Output the (X, Y) coordinate of the center of the cell containing the given text.  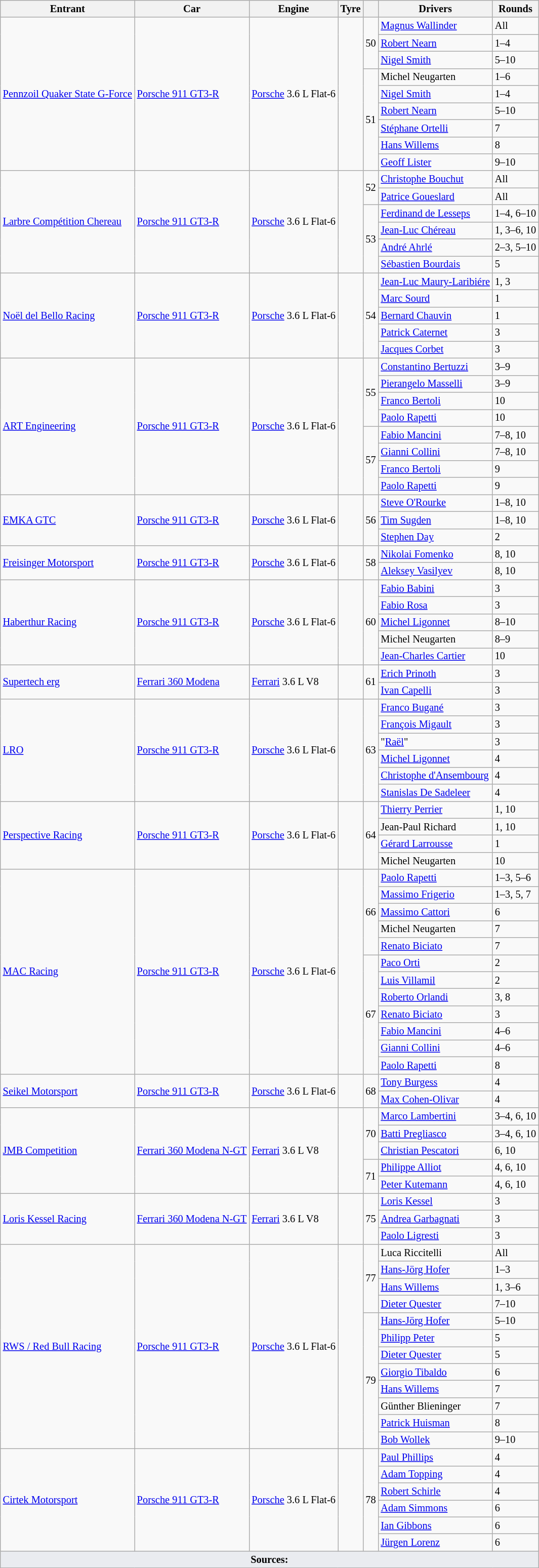
André Ahrlé (435, 248)
Fabio Rosa (435, 605)
Ferrari 360 Modena (192, 681)
Paul Phillips (435, 1457)
54 (370, 315)
JMB Competition (68, 1150)
Ivan Capelli (435, 691)
3, 8 (515, 997)
Günther Blieninger (435, 1406)
1, 3–6, 10 (515, 230)
Tim Sugden (435, 520)
Jean-Paul Richard (435, 827)
51 (370, 119)
Steve O'Rourke (435, 503)
8–10 (515, 622)
Supertech erg (68, 681)
Philippe Alliot (435, 1168)
Engine (294, 9)
Bernard Chauvin (435, 315)
52 (370, 187)
1–3 (515, 1270)
Magnus Wallinder (435, 26)
Christophe d'Ansembourg (435, 776)
Noël del Bello Racing (68, 315)
Sébastien Bourdais (435, 264)
EMKA GTC (68, 519)
Philipp Peter (435, 1338)
Cirtek Motorsport (68, 1500)
70 (370, 1133)
Batti Pregliasco (435, 1134)
7–10 (515, 1304)
Patrick Huisman (435, 1423)
Giorgio Tibaldo (435, 1372)
Patrick Caternet (435, 333)
Gérard Larrousse (435, 844)
Peter Kutemann (435, 1185)
Bob Wollek (435, 1440)
8–9 (515, 639)
Christian Pescatori (435, 1150)
Geoff Lister (435, 162)
Jean-Luc Maury-Laribiére (435, 282)
Drivers (435, 9)
LRO (68, 750)
71 (370, 1176)
Adam Simmons (435, 1508)
Patrice Goueslard (435, 196)
Car (192, 9)
Andrea Garbagnati (435, 1219)
Fabio Babini (435, 588)
Massimo Cattori (435, 912)
Marco Lambertini (435, 1116)
Nikolai Fomenko (435, 554)
Pierangelo Masselli (435, 384)
Robert Schirle (435, 1491)
77 (370, 1278)
6, 10 (515, 1150)
61 (370, 681)
78 (370, 1500)
53 (370, 239)
Max Cohen-Olivar (435, 1099)
Haberthur Racing (68, 622)
Jacques Corbet (435, 349)
Tony Burgess (435, 1082)
Rounds (515, 9)
Ian Gibbons (435, 1525)
Luca Riccitelli (435, 1253)
Erich Prinoth (435, 673)
Jürgen Lorenz (435, 1542)
75 (370, 1218)
Adam Topping (435, 1474)
Stephen Day (435, 537)
1–6 (515, 77)
Constantino Bertuzzi (435, 367)
50 (370, 43)
Marc Sourd (435, 298)
Seikel Motorsport (68, 1091)
Entrant (68, 9)
63 (370, 750)
58 (370, 562)
Stéphane Ortelli (435, 128)
60 (370, 622)
Jean-Luc Chéreau (435, 230)
"Raël" (435, 742)
Sources: (269, 1559)
1, 3–6 (515, 1287)
Stanislas De Sadeleer (435, 793)
Paolo Ligresti (435, 1236)
57 (370, 461)
79 (370, 1380)
Paco Orti (435, 963)
Aleksey Vasilyev (435, 571)
Freisinger Motorsport (68, 562)
Roberto Orlandi (435, 997)
Luis Villamil (435, 980)
66 (370, 912)
Jean-Charles Cartier (435, 656)
Franco Bugané (435, 707)
Perspective Racing (68, 835)
64 (370, 835)
Christophe Bouchut (435, 179)
ART Engineering (68, 426)
Pennzoil Quaker State G-Force (68, 94)
1, 3 (515, 282)
Ferdinand de Lesseps (435, 213)
67 (370, 1014)
68 (370, 1091)
Loris Kessel (435, 1201)
56 (370, 519)
RWS / Red Bull Racing (68, 1346)
Tyre (351, 9)
1–4, 6–10 (515, 213)
Larbre Compétition Chereau (68, 222)
Massimo Frigerio (435, 895)
1–3, 5, 7 (515, 895)
Loris Kessel Racing (68, 1218)
Thierry Perrier (435, 810)
1–3, 5–6 (515, 878)
55 (370, 392)
2–3, 5–10 (515, 248)
François Migault (435, 725)
MAC Racing (68, 972)
